Determine the (x, y) coordinate at the center of the cell enclosing the given text.  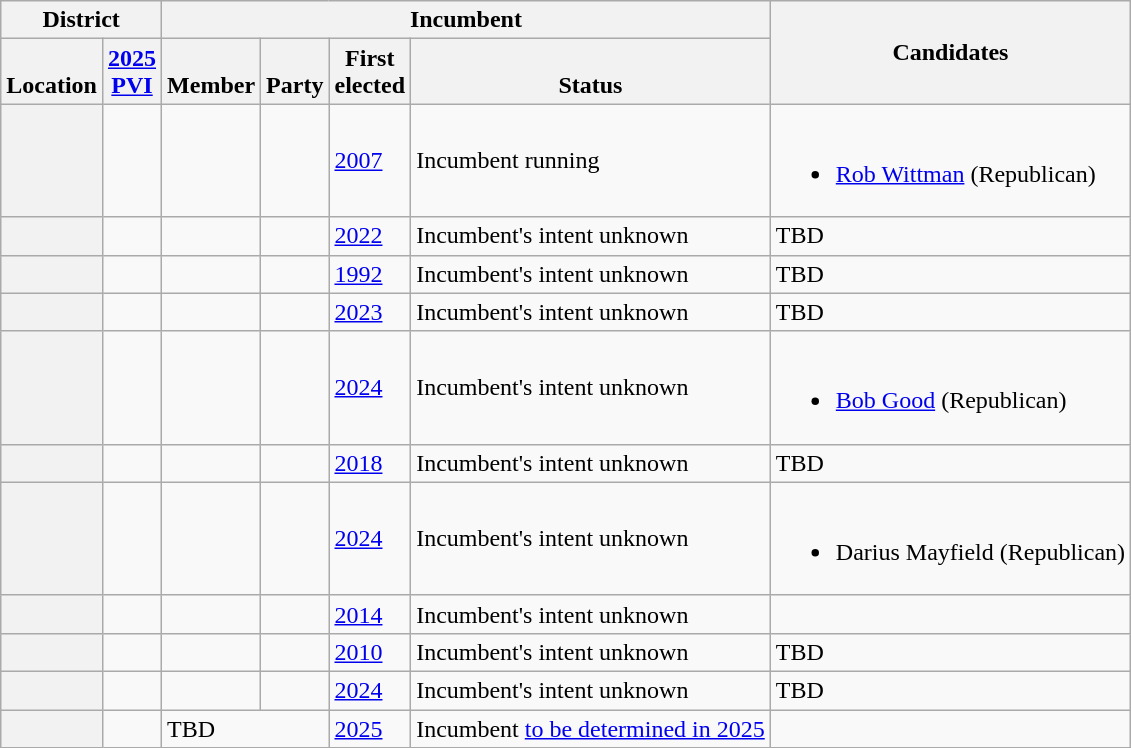
Member (212, 72)
2010 (370, 652)
2025 (370, 729)
Incumbent (466, 20)
Candidates (950, 52)
2014 (370, 614)
Location (52, 72)
Party (295, 72)
Incumbent to be determined in 2025 (591, 729)
District (82, 20)
1992 (370, 274)
2007 (370, 160)
Firstelected (370, 72)
2025PVI (132, 72)
Incumbent running (591, 160)
2022 (370, 236)
Bob Good (Republican) (950, 388)
Status (591, 72)
Rob Wittman (Republican) (950, 160)
Darius Mayfield (Republican) (950, 538)
2018 (370, 463)
2023 (370, 312)
